Detect which cell encompasses the target text, then output its [X, Y] center coordinate. 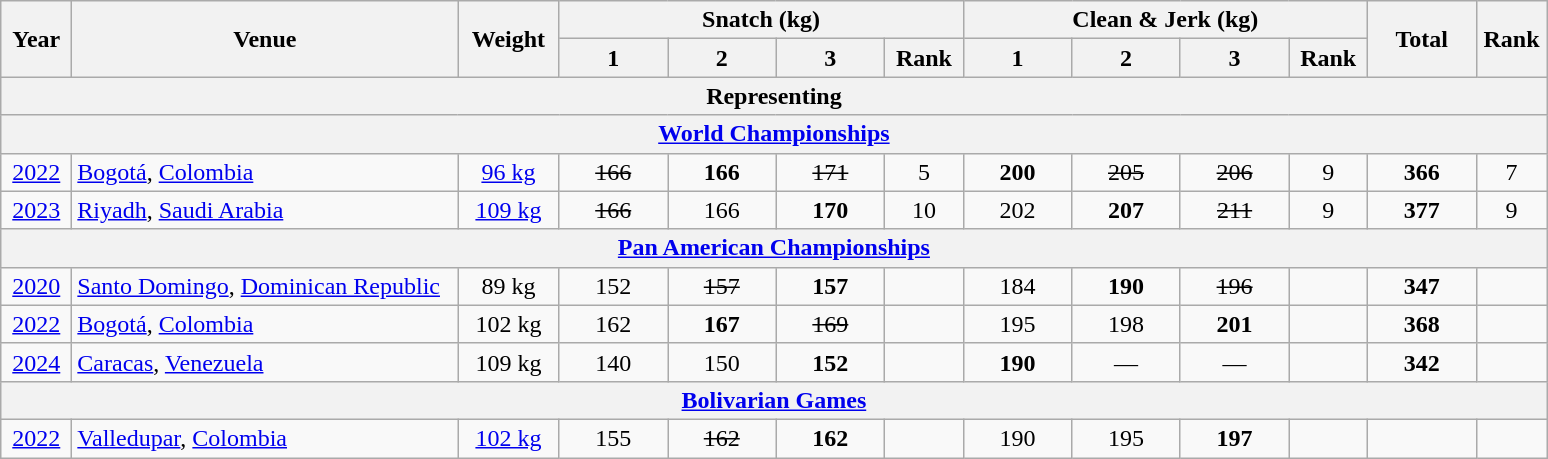
207 [1126, 210]
196 [1234, 286]
7 [1512, 172]
198 [1126, 324]
Weight [508, 39]
Santo Domingo, Dominican Republic [265, 286]
170 [830, 210]
205 [1126, 172]
Caracas, Venezuela [265, 362]
Year [36, 39]
10 [924, 210]
150 [722, 362]
155 [614, 438]
171 [830, 172]
2020 [36, 286]
5 [924, 172]
368 [1422, 324]
2023 [36, 210]
Bolivarian Games [774, 400]
202 [1018, 210]
Venue [265, 39]
Valledupar, Colombia [265, 438]
Pan American Championships [774, 248]
2024 [36, 362]
366 [1422, 172]
206 [1234, 172]
169 [830, 324]
197 [1234, 438]
Snatch (kg) [761, 20]
200 [1018, 172]
201 [1234, 324]
140 [614, 362]
89 kg [508, 286]
342 [1422, 362]
347 [1422, 286]
Representing [774, 96]
167 [722, 324]
377 [1422, 210]
211 [1234, 210]
Clean & Jerk (kg) [1165, 20]
World Championships [774, 134]
Total [1422, 39]
96 kg [508, 172]
184 [1018, 286]
Riyadh, Saudi Arabia [265, 210]
